Output the (x, y) coordinate of the center of the cell containing the given text.  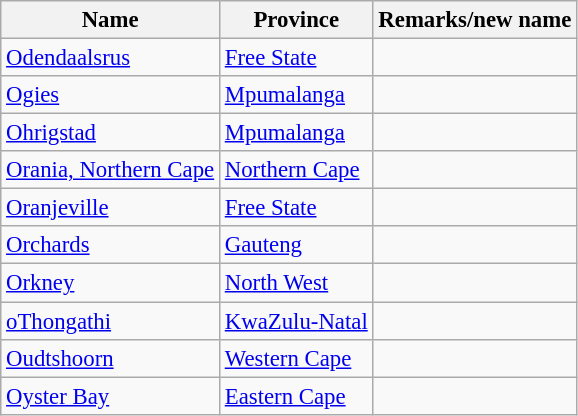
Oudtshoorn (110, 358)
Name (110, 20)
Orkney (110, 283)
Orchards (110, 245)
KwaZulu-Natal (296, 321)
North West (296, 283)
Ogies (110, 95)
Orania, Northern Cape (110, 170)
Oranjeville (110, 208)
Northern Cape (296, 170)
Province (296, 20)
Remarks/new name (475, 20)
oThongathi (110, 321)
Gauteng (296, 245)
Odendaalsrus (110, 58)
Oyster Bay (110, 396)
Eastern Cape (296, 396)
Ohrigstad (110, 133)
Western Cape (296, 358)
